Search for the cell housing the specified text and yield its [X, Y] center coordinate. 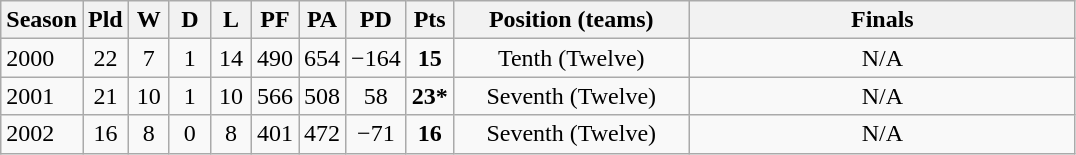
401 [274, 134]
PD [376, 20]
654 [322, 58]
2000 [42, 58]
14 [230, 58]
D [190, 20]
−164 [376, 58]
23* [430, 96]
7 [148, 58]
Position (teams) [571, 20]
508 [322, 96]
Finals [882, 20]
15 [430, 58]
Pts [430, 20]
21 [105, 96]
22 [105, 58]
Tenth (Twelve) [571, 58]
PA [322, 20]
PF [274, 20]
58 [376, 96]
Pld [105, 20]
−71 [376, 134]
490 [274, 58]
2001 [42, 96]
W [148, 20]
0 [190, 134]
566 [274, 96]
L [230, 20]
2002 [42, 134]
Season [42, 20]
472 [322, 134]
